Locate the cell with the specified text and output its [X, Y] center coordinate. 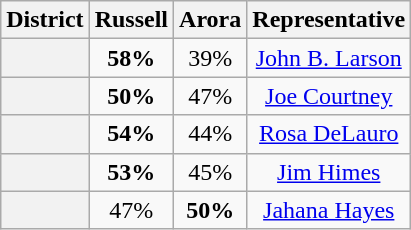
Arora [210, 20]
54% [131, 134]
Rosa DeLauro [329, 134]
John B. Larson [329, 58]
Russell [131, 20]
44% [210, 134]
Joe Courtney [329, 96]
Representative [329, 20]
58% [131, 58]
District [45, 20]
53% [131, 172]
45% [210, 172]
39% [210, 58]
Jahana Hayes [329, 210]
Jim Himes [329, 172]
